Search for the cell housing the specified text and yield its (x, y) center coordinate. 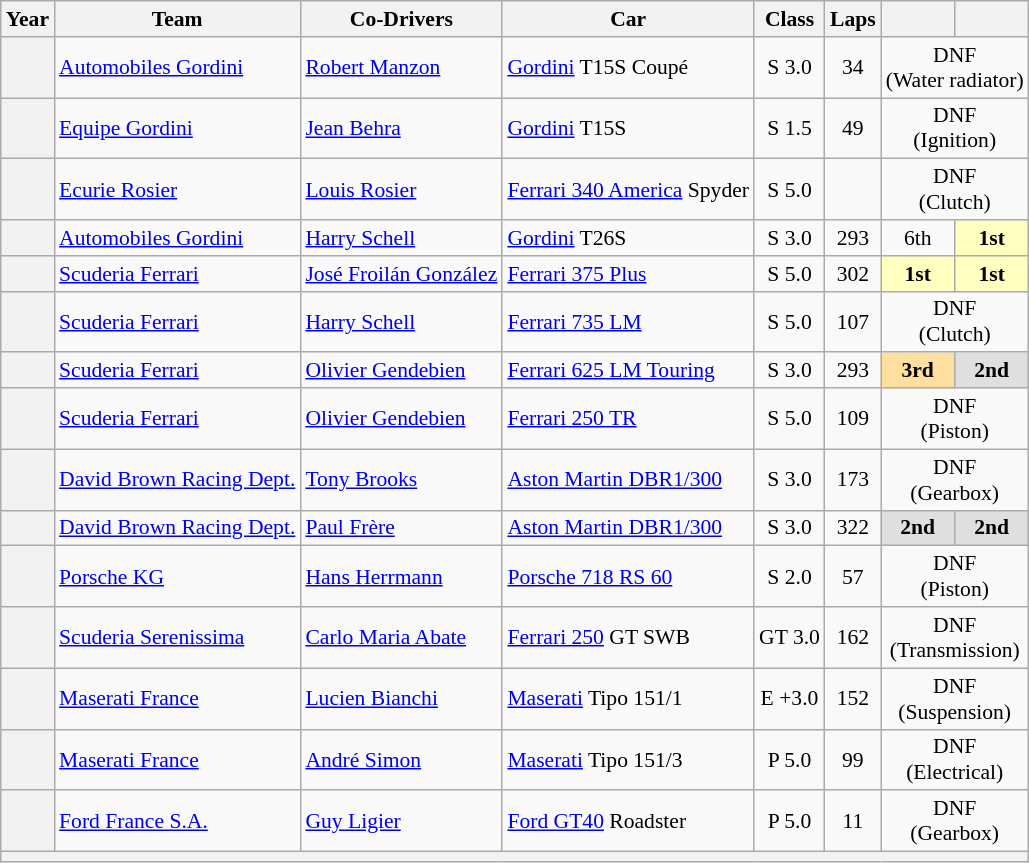
Ferrari 625 LM Touring (628, 371)
109 (853, 418)
Ford GT40 Roadster (628, 822)
Co-Drivers (401, 19)
Maserati Tipo 151/1 (628, 698)
Laps (853, 19)
GT 3.0 (790, 638)
Class (790, 19)
Year (28, 19)
57 (853, 576)
Gordini T15S (628, 128)
Porsche 718 RS 60 (628, 576)
Ecurie Rosier (177, 190)
Gordini T15S Coupé (628, 68)
Ferrari 250 GT SWB (628, 638)
11 (853, 822)
99 (853, 760)
173 (853, 480)
Guy Ligier (401, 822)
Team (177, 19)
Scuderia Serenissima (177, 638)
Gordini T26S (628, 238)
S 1.5 (790, 128)
Lucien Bianchi (401, 698)
107 (853, 322)
162 (853, 638)
Equipe Gordini (177, 128)
Ferrari 340 America Spyder (628, 190)
Robert Manzon (401, 68)
José Froilán González (401, 274)
34 (853, 68)
DNF(Transmission) (955, 638)
DNF(Water radiator) (955, 68)
Hans Herrmann (401, 576)
Jean Behra (401, 128)
Ferrari 250 TR (628, 418)
Louis Rosier (401, 190)
302 (853, 274)
Maserati Tipo 151/3 (628, 760)
E +3.0 (790, 698)
6th (918, 238)
3rd (918, 371)
DNF(Ignition) (955, 128)
DNF(Electrical) (955, 760)
Ford France S.A. (177, 822)
Porsche KG (177, 576)
Paul Frère (401, 528)
DNF(Suspension) (955, 698)
Ferrari 375 Plus (628, 274)
André Simon (401, 760)
Carlo Maria Abate (401, 638)
S 2.0 (790, 576)
Car (628, 19)
Tony Brooks (401, 480)
49 (853, 128)
Ferrari 735 LM (628, 322)
322 (853, 528)
152 (853, 698)
